Find where the given text appears and provide that cell's center as (X, Y) coordinate. 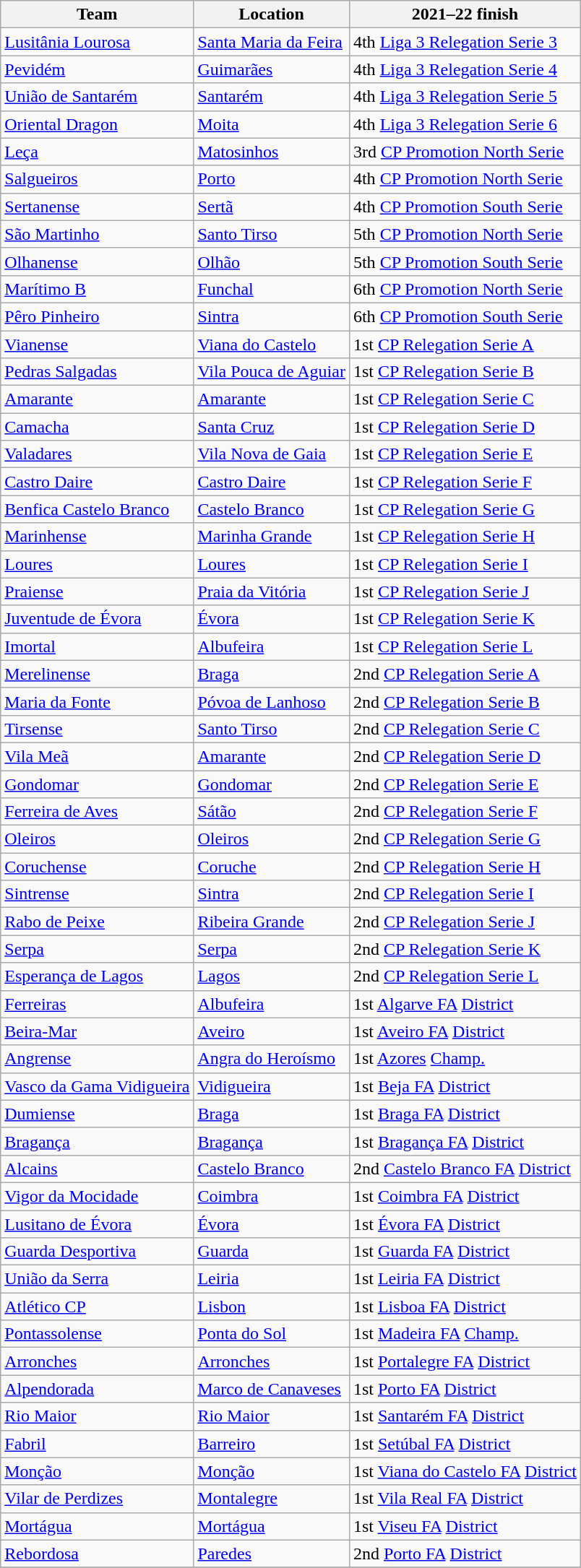
Team (97, 14)
4th Liga 3 Relegation Serie 6 (465, 124)
2nd CP Relegation Serie G (465, 839)
2nd CP Relegation Serie L (465, 976)
1st Santarém FA District (465, 1416)
Camacha (97, 427)
1st Guarda FA District (465, 1252)
1st Portalegre FA District (465, 1361)
1st Coimbra FA District (465, 1196)
1st CP Relegation Serie G (465, 509)
Valadares (97, 454)
São Martinho (97, 234)
Pontassolense (97, 1334)
Santa Cruz (272, 427)
Dumiense (97, 1114)
Leiria (272, 1279)
Alcains (97, 1169)
Pedras Salgadas (97, 372)
Atlético CP (97, 1307)
Sintrense (97, 894)
1st Lisboa FA District (465, 1307)
Coimbra (272, 1196)
Moita (272, 124)
Fabril (97, 1444)
Marinha Grande (272, 537)
Sertanense (97, 207)
4th Liga 3 Relegation Serie 4 (465, 69)
1st CP Relegation Serie C (465, 399)
1st CP Relegation Serie K (465, 619)
1st CP Relegation Serie H (465, 537)
Ponta do Sol (272, 1334)
Montalegre (272, 1499)
5th CP Promotion South Serie (465, 261)
Paredes (272, 1554)
2nd CP Relegation Serie E (465, 784)
1st Algarve FA District (465, 1004)
1st Bragança FA District (465, 1141)
União da Serra (97, 1279)
Coruche (272, 867)
Maria da Fonte (97, 701)
Póvoa de Lanhoso (272, 701)
1st Setúbal FA District (465, 1444)
1st CP Relegation Serie L (465, 646)
Rebordosa (97, 1554)
4th CP Promotion South Serie (465, 207)
Santa Maria da Feira (272, 42)
Lisbon (272, 1307)
Praiense (97, 592)
Guarda Desportiva (97, 1252)
Vidigueira (272, 1086)
Ferreiras (97, 1004)
Lusitânia Lourosa (97, 42)
1st CP Relegation Serie J (465, 592)
Olhão (272, 261)
Guarda (272, 1252)
Juventude de Évora (97, 619)
1st Aveiro FA District (465, 1031)
Angra do Heroísmo (272, 1059)
Lusitano de Évora (97, 1224)
1st Vila Real FA District (465, 1499)
2nd CP Relegation Serie B (465, 701)
Viana do Castelo (272, 345)
2021–22 finish (465, 14)
1st Braga FA District (465, 1114)
1st Porto FA District (465, 1389)
5th CP Promotion North Serie (465, 234)
1st Madeira FA Champ. (465, 1334)
3rd CP Promotion North Serie (465, 152)
1st Viana do Castelo FA District (465, 1471)
1st Évora FA District (465, 1224)
Oriental Dragon (97, 124)
1st Leiria FA District (465, 1279)
Vigor da Mocidade (97, 1196)
Barreiro (272, 1444)
2nd CP Relegation Serie H (465, 867)
Funchal (272, 289)
Porto (272, 179)
1st Viseu FA District (465, 1526)
Alpendorada (97, 1389)
2nd CP Relegation Serie J (465, 922)
Aveiro (272, 1031)
Matosinhos (272, 152)
1st CP Relegation Serie F (465, 482)
Pêro Pinheiro (97, 316)
6th CP Promotion South Serie (465, 316)
4th CP Promotion North Serie (465, 179)
Santarém (272, 97)
Leça (97, 152)
Pevidém (97, 69)
Esperança de Lagos (97, 976)
2nd Castelo Branco FA District (465, 1169)
Praia da Vitória (272, 592)
Coruchense (97, 867)
4th Liga 3 Relegation Serie 3 (465, 42)
Vianense (97, 345)
Benfica Castelo Branco (97, 509)
1st Azores Champ. (465, 1059)
Olhanense (97, 261)
2nd CP Relegation Serie F (465, 812)
Lagos (272, 976)
Rabo de Peixe (97, 922)
1st CP Relegation Serie E (465, 454)
Merelinense (97, 674)
2nd CP Relegation Serie A (465, 674)
Sertã (272, 207)
Marítimo B (97, 289)
4th Liga 3 Relegation Serie 5 (465, 97)
6th CP Promotion North Serie (465, 289)
Salgueiros (97, 179)
Guimarães (272, 69)
2nd CP Relegation Serie C (465, 729)
1st CP Relegation Serie I (465, 564)
Vasco da Gama Vidigueira (97, 1086)
União de Santarém (97, 97)
Marco de Canaveses (272, 1389)
1st Beja FA District (465, 1086)
Angrense (97, 1059)
Vilar de Perdizes (97, 1499)
2nd CP Relegation Serie I (465, 894)
Tirsense (97, 729)
2nd CP Relegation Serie D (465, 756)
Sátão (272, 812)
Vila Nova de Gaia (272, 454)
2nd Porto FA District (465, 1554)
1st CP Relegation Serie D (465, 427)
Location (272, 14)
Beira-Mar (97, 1031)
2nd CP Relegation Serie K (465, 949)
Ribeira Grande (272, 922)
Vila Pouca de Aguiar (272, 372)
Vila Meã (97, 756)
Ferreira de Aves (97, 812)
Imortal (97, 646)
Marinhense (97, 537)
1st CP Relegation Serie B (465, 372)
1st CP Relegation Serie A (465, 345)
